Identify which cell holds the provided text, then report its (X, Y) central coordinate. 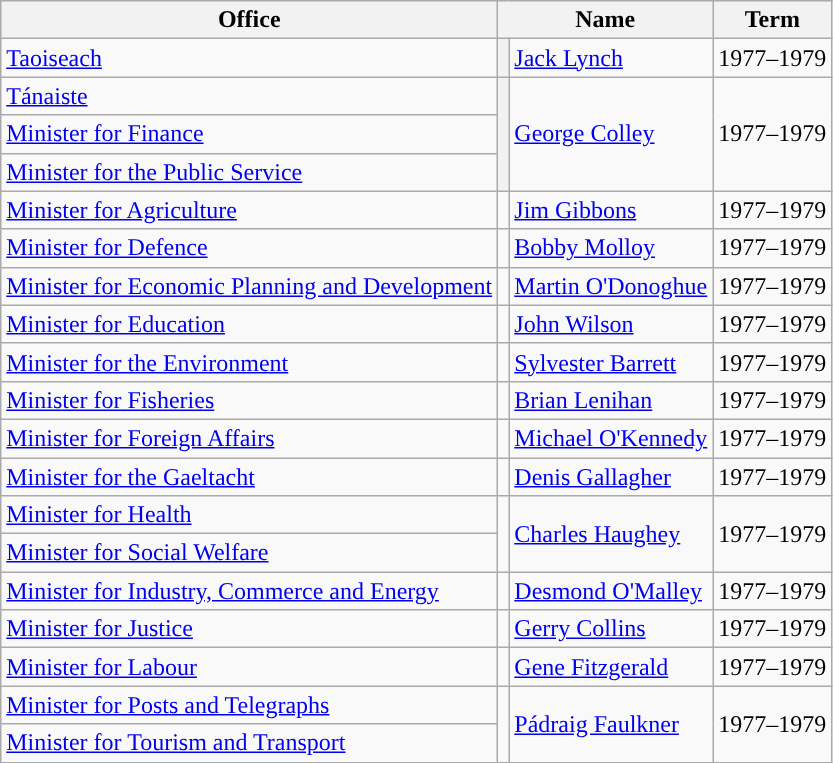
Desmond O'Malley (611, 591)
Minister for Fisheries (250, 400)
Minister for Education (250, 324)
Minister for Economic Planning and Development (250, 286)
Minister for Industry, Commerce and Energy (250, 591)
Minister for Defence (250, 248)
Office (250, 20)
Gerry Collins (611, 629)
Martin O'Donoghue (611, 286)
Minister for Foreign Affairs (250, 438)
Name (606, 20)
Pádraig Faulkner (611, 724)
Minister for Tourism and Transport (250, 743)
George Colley (611, 134)
Minister for the Environment (250, 362)
Term (772, 20)
Jim Gibbons (611, 210)
Minister for Justice (250, 629)
Minister for the Gaeltacht (250, 477)
Taoiseach (250, 58)
Minister for Health (250, 515)
Gene Fitzgerald (611, 667)
Denis Gallagher (611, 477)
John Wilson (611, 324)
Michael O'Kennedy (611, 438)
Minister for Posts and Telegraphs (250, 705)
Charles Haughey (611, 534)
Jack Lynch (611, 58)
Bobby Molloy (611, 248)
Minister for the Public Service (250, 172)
Minister for Labour (250, 667)
Tánaiste (250, 96)
Brian Lenihan (611, 400)
Sylvester Barrett (611, 362)
Minister for Finance (250, 134)
Minister for Agriculture (250, 210)
Minister for Social Welfare (250, 553)
